Detect which cell encompasses the target text, then output its [x, y] center coordinate. 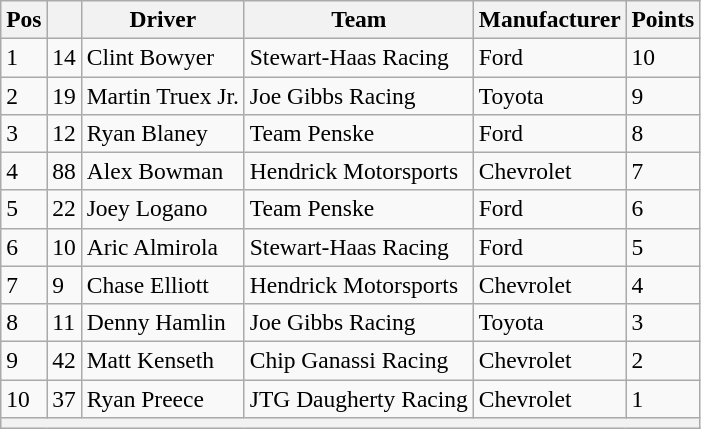
Ryan Preece [162, 398]
Driver [162, 19]
42 [64, 360]
Points [663, 19]
Aric Almirola [162, 247]
Joey Logano [162, 209]
JTG Daugherty Racing [358, 398]
11 [64, 322]
12 [64, 133]
14 [64, 57]
Matt Kenseth [162, 360]
Clint Bowyer [162, 57]
Manufacturer [550, 19]
Team [358, 19]
88 [64, 171]
Denny Hamlin [162, 322]
37 [64, 398]
19 [64, 95]
22 [64, 209]
Martin Truex Jr. [162, 95]
Chase Elliott [162, 285]
Chip Ganassi Racing [358, 360]
Ryan Blaney [162, 133]
Pos [24, 19]
Alex Bowman [162, 171]
